Return the [x, y] coordinate for the center point of the cell that contains the specified text.  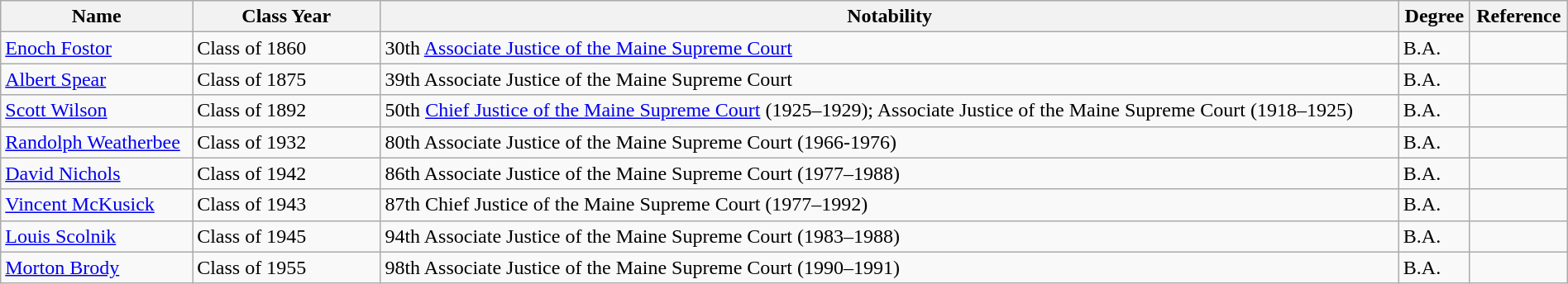
30th Associate Justice of the Maine Supreme Court [890, 48]
Class of 1955 [286, 267]
Randolph Weatherbee [97, 142]
80th Associate Justice of the Maine Supreme Court (1966-1976) [890, 142]
39th Associate Justice of the Maine Supreme Court [890, 79]
Notability [890, 17]
Reference [1518, 17]
Degree [1434, 17]
Albert Spear [97, 79]
86th Associate Justice of the Maine Supreme Court (1977–1988) [890, 173]
Class of 1875 [286, 79]
Class of 1943 [286, 205]
Class of 1932 [286, 142]
94th Associate Justice of the Maine Supreme Court (1983–1988) [890, 236]
87th Chief Justice of the Maine Supreme Court (1977–1992) [890, 205]
Class Year [286, 17]
Morton Brody [97, 267]
Enoch Fostor [97, 48]
Scott Wilson [97, 111]
Class of 1892 [286, 111]
Class of 1942 [286, 173]
98th Associate Justice of the Maine Supreme Court (1990–1991) [890, 267]
David Nichols [97, 173]
50th Chief Justice of the Maine Supreme Court (1925–1929); Associate Justice of the Maine Supreme Court (1918–1925) [890, 111]
Vincent McKusick [97, 205]
Louis Scolnik [97, 236]
Name [97, 17]
Class of 1945 [286, 236]
Class of 1860 [286, 48]
